Find where the given text appears and provide that cell's center as (x, y) coordinate. 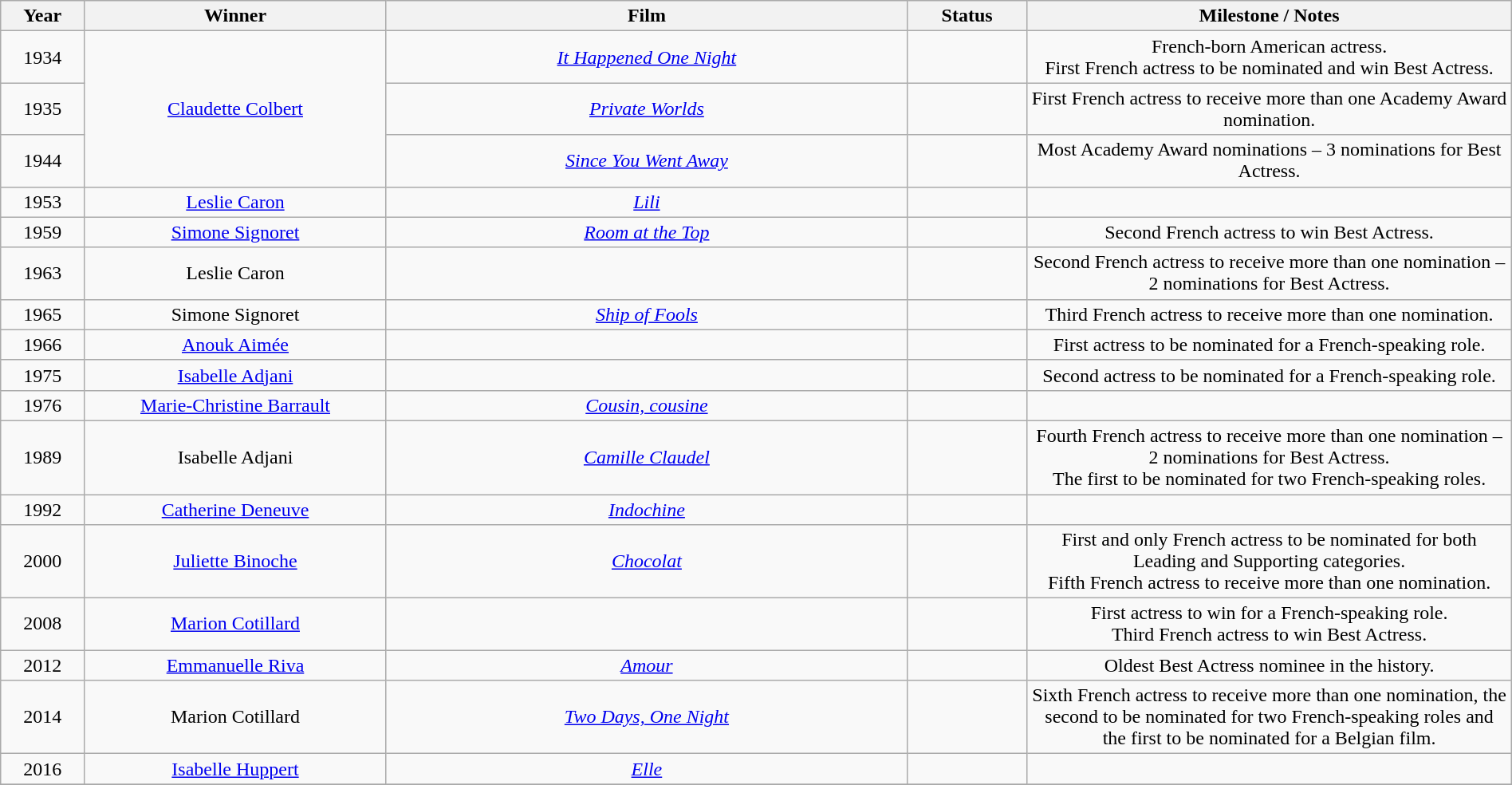
Cousin, cousine (646, 405)
Third French actress to receive more than one nomination. (1270, 314)
First actress to win for a French-speaking role.Third French actress to win Best Actress. (1270, 624)
2014 (43, 717)
Indochine (646, 510)
1989 (43, 457)
Winner (236, 16)
1965 (43, 314)
1944 (43, 161)
Elle (646, 769)
Most Academy Award nominations – 3 nominations for Best Actress. (1270, 161)
Emmanuelle Riva (236, 665)
Second French actress to receive more than one nomination – 2 nominations for Best Actress. (1270, 273)
First and only French actress to be nominated for both Leading and Supporting categories.Fifth French actress to receive more than one nomination. (1270, 562)
Room at the Top (646, 232)
1992 (43, 510)
Marie-Christine Barrault (236, 405)
1975 (43, 375)
Isabelle Huppert (236, 769)
1963 (43, 273)
Second actress to be nominated for a French-speaking role. (1270, 375)
2012 (43, 665)
1966 (43, 345)
Since You Went Away (646, 161)
French-born American actress.First French actress to be nominated and win Best Actress. (1270, 57)
Status (967, 16)
Milestone / Notes (1270, 16)
First actress to be nominated for a French-speaking role. (1270, 345)
First French actress to receive more than one Academy Award nomination. (1270, 108)
Private Worlds (646, 108)
2008 (43, 624)
1959 (43, 232)
2016 (43, 769)
Claudette Colbert (236, 108)
Ship of Fools (646, 314)
Camille Claudel (646, 457)
Chocolat (646, 562)
1935 (43, 108)
Lili (646, 202)
2000 (43, 562)
Amour (646, 665)
1953 (43, 202)
Year (43, 16)
Two Days, One Night (646, 717)
Catherine Deneuve (236, 510)
Anouk Aimée (236, 345)
Film (646, 16)
Fourth French actress to receive more than one nomination – 2 nominations for Best Actress.The first to be nominated for two French-speaking roles. (1270, 457)
1934 (43, 57)
Oldest Best Actress nominee in the history. (1270, 665)
Juliette Binoche (236, 562)
It Happened One Night (646, 57)
Second French actress to win Best Actress. (1270, 232)
1976 (43, 405)
